Search for the cell housing the specified text and yield its [x, y] center coordinate. 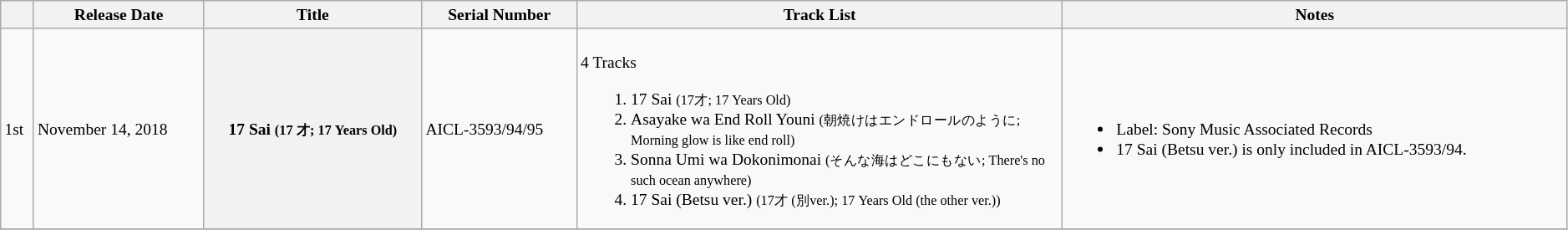
Serial Number [500, 15]
Title [312, 15]
Track List [819, 15]
Release Date [119, 15]
Notes [1315, 15]
November 14, 2018 [119, 129]
17 Sai (17 才; 17 Years Old) [312, 129]
Label: Sony Music Associated Records17 Sai (Betsu ver.) is only included in AICL-3593/94. [1315, 129]
1st [18, 129]
AICL-3593/94/95 [500, 129]
